For the text-containing cell, return its midpoint in [X, Y] coordinate format. 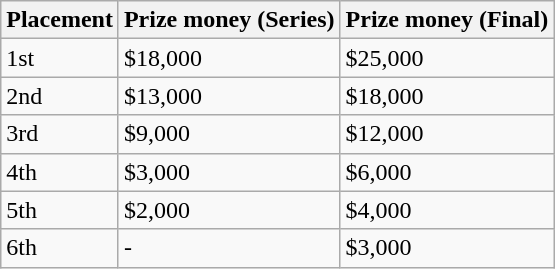
$25,000 [447, 58]
$4,000 [447, 210]
$9,000 [229, 134]
$13,000 [229, 96]
Prize money (Series) [229, 20]
$12,000 [447, 134]
$2,000 [229, 210]
Prize money (Final) [447, 20]
$6,000 [447, 172]
- [229, 248]
3rd [60, 134]
5th [60, 210]
1st [60, 58]
2nd [60, 96]
6th [60, 248]
Placement [60, 20]
4th [60, 172]
